Detect which cell encompasses the target text, then output its (X, Y) center coordinate. 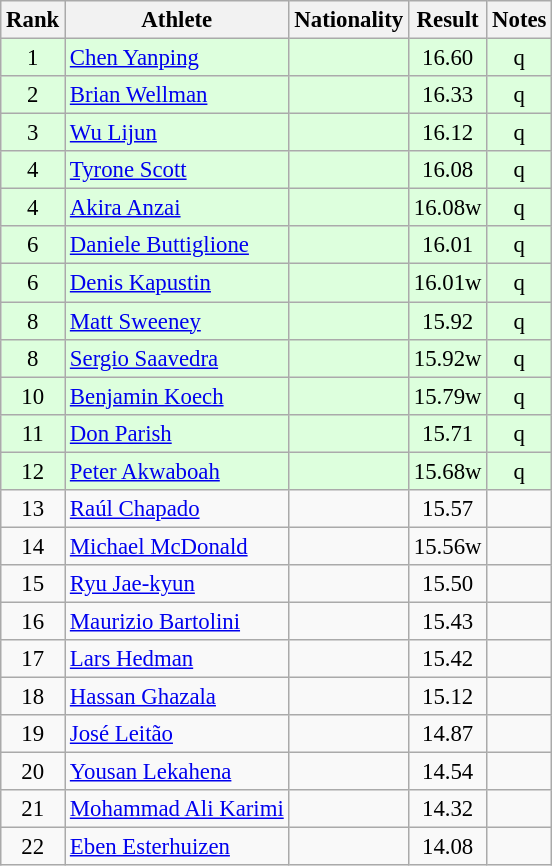
1 (33, 58)
3 (33, 133)
14 (33, 546)
16.01w (447, 283)
Rank (33, 20)
11 (33, 433)
2 (33, 95)
Yousan Lekahena (177, 772)
15.50 (447, 584)
10 (33, 396)
Akira Anzai (177, 208)
15.57 (447, 509)
Don Parish (177, 433)
16.12 (447, 133)
14.54 (447, 772)
16.60 (447, 58)
Lars Hedman (177, 659)
15 (33, 584)
Chen Yanping (177, 58)
18 (33, 697)
Peter Akwaboah (177, 471)
Athlete (177, 20)
José Leitão (177, 734)
Result (447, 20)
14.08 (447, 847)
Wu Lijun (177, 133)
Denis Kapustin (177, 283)
Hassan Ghazala (177, 697)
14.87 (447, 734)
Benjamin Koech (177, 396)
Nationality (348, 20)
14.32 (447, 809)
15.12 (447, 697)
Eben Esterhuizen (177, 847)
Brian Wellman (177, 95)
Michael McDonald (177, 546)
15.43 (447, 621)
15.42 (447, 659)
Daniele Buttiglione (177, 245)
16.08 (447, 170)
15.56w (447, 546)
17 (33, 659)
12 (33, 471)
Ryu Jae-kyun (177, 584)
13 (33, 509)
16.01 (447, 245)
Sergio Saavedra (177, 358)
Matt Sweeney (177, 321)
22 (33, 847)
20 (33, 772)
Mohammad Ali Karimi (177, 809)
15.79w (447, 396)
21 (33, 809)
15.92 (447, 321)
16.33 (447, 95)
15.71 (447, 433)
Notes (520, 20)
16 (33, 621)
15.68w (447, 471)
Raúl Chapado (177, 509)
Tyrone Scott (177, 170)
15.92w (447, 358)
Maurizio Bartolini (177, 621)
16.08w (447, 208)
19 (33, 734)
